Search for the cell housing the specified text and yield its [x, y] center coordinate. 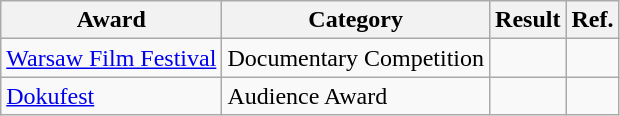
Audience Award [356, 96]
Documentary Competition [356, 58]
Award [112, 20]
Result [528, 20]
Dokufest [112, 96]
Ref. [592, 20]
Category [356, 20]
Warsaw Film Festival [112, 58]
